Scan for the cell matching the given text and deliver its (x, y) coordinate at center. 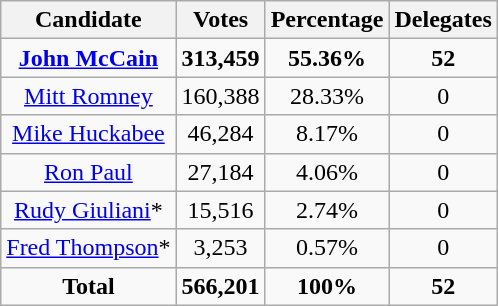
Rudy Giuliani* (88, 210)
27,184 (220, 172)
28.33% (327, 96)
55.36% (327, 58)
Candidate (88, 20)
15,516 (220, 210)
160,388 (220, 96)
46,284 (220, 134)
0.57% (327, 248)
Mike Huckabee (88, 134)
Mitt Romney (88, 96)
3,253 (220, 248)
Percentage (327, 20)
2.74% (327, 210)
John McCain (88, 58)
100% (327, 286)
Fred Thompson* (88, 248)
313,459 (220, 58)
566,201 (220, 286)
Total (88, 286)
Ron Paul (88, 172)
8.17% (327, 134)
4.06% (327, 172)
Votes (220, 20)
Delegates (443, 20)
